Scan for the cell matching the given text and deliver its [x, y] coordinate at center. 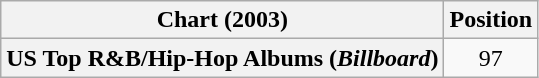
US Top R&B/Hip-Hop Albums (Billboard) [222, 58]
Chart (2003) [222, 20]
Position [491, 20]
97 [491, 58]
